Locate the cell with the specified text and output its (x, y) center coordinate. 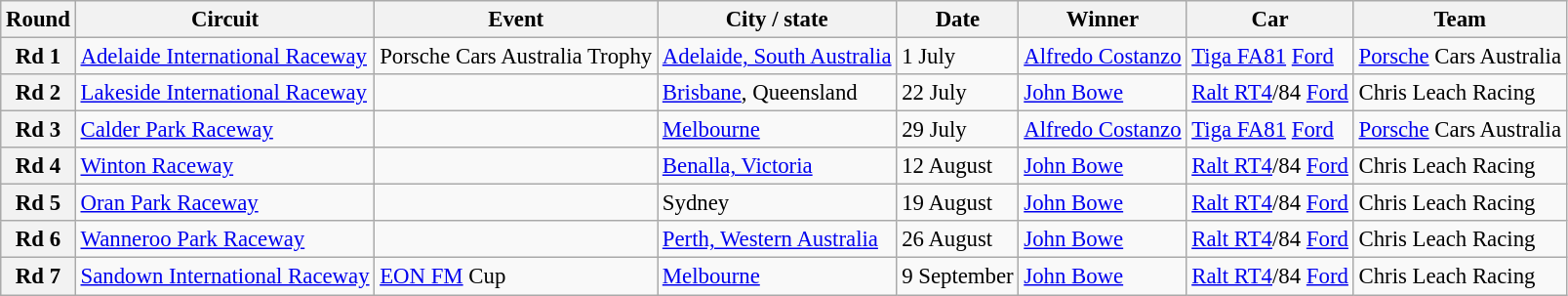
29 July (958, 130)
Rd 2 (38, 93)
Winner (1103, 20)
26 August (958, 239)
Rd 6 (38, 239)
Date (958, 20)
Winton Raceway (224, 166)
9 September (958, 276)
Oran Park Raceway (224, 203)
Brisbane, Queensland (777, 93)
Lakeside International Raceway (224, 93)
Calder Park Raceway (224, 130)
City / state (777, 20)
Rd 7 (38, 276)
Sydney (777, 203)
22 July (958, 93)
Car (1270, 20)
Round (38, 20)
1 July (958, 57)
Perth, Western Australia (777, 239)
Rd 1 (38, 57)
Porsche Cars Australia Trophy (516, 57)
Team (1460, 20)
12 August (958, 166)
Adelaide International Raceway (224, 57)
Rd 5 (38, 203)
EON FM Cup (516, 276)
Event (516, 20)
Rd 4 (38, 166)
Adelaide, South Australia (777, 57)
19 August (958, 203)
Circuit (224, 20)
Sandown International Raceway (224, 276)
Wanneroo Park Raceway (224, 239)
Benalla, Victoria (777, 166)
Rd 3 (38, 130)
